Return the [X, Y] coordinate for the center point of the cell that contains the specified text.  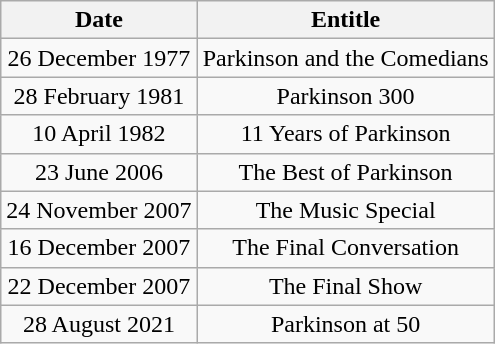
The Final Show [346, 286]
28 February 1981 [99, 96]
22 December 2007 [99, 286]
16 December 2007 [99, 248]
28 August 2021 [99, 324]
Parkinson at 50 [346, 324]
23 June 2006 [99, 172]
26 December 1977 [99, 58]
Parkinson 300 [346, 96]
The Music Special [346, 210]
Date [99, 20]
11 Years of Parkinson [346, 134]
24 November 2007 [99, 210]
10 April 1982 [99, 134]
Parkinson and the Comedians [346, 58]
The Final Conversation [346, 248]
The Best of Parkinson [346, 172]
Entitle [346, 20]
